Return the [x, y] coordinate for the center point of the cell that contains the specified text.  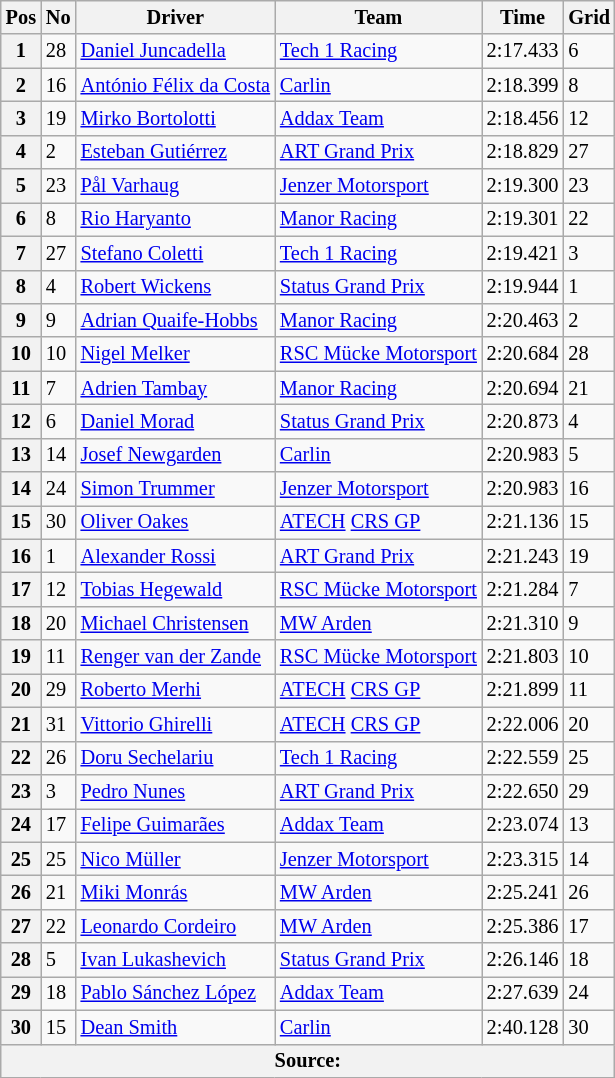
2:26.146 [523, 960]
Roberto Merhi [176, 690]
2:20.873 [523, 421]
2:18.456 [523, 118]
Grid [589, 17]
Stefano Coletti [176, 253]
Daniel Juncadella [176, 51]
2:20.684 [523, 354]
No [58, 17]
Nigel Melker [176, 354]
Tobias Hegewald [176, 589]
Esteban Gutiérrez [176, 152]
Rio Haryanto [176, 219]
António Félix da Costa [176, 85]
2:23.315 [523, 859]
Pål Varhaug [176, 186]
Leonardo Cordeiro [176, 926]
2:20.694 [523, 388]
Robert Wickens [176, 287]
31 [58, 724]
Source: [308, 1061]
Doru Sechelariu [176, 758]
2:20.463 [523, 320]
Vittorio Ghirelli [176, 724]
2:19.300 [523, 186]
Pedro Nunes [176, 791]
Ivan Lukashevich [176, 960]
Mirko Bortolotti [176, 118]
2:17.433 [523, 51]
2:21.136 [523, 522]
2:22.559 [523, 758]
2:27.639 [523, 993]
Felipe Guimarães [176, 825]
2:23.074 [523, 825]
2:21.284 [523, 589]
Miki Monrás [176, 892]
2:18.399 [523, 85]
Michael Christensen [176, 623]
2:19.301 [523, 219]
2:19.944 [523, 287]
2:18.829 [523, 152]
Josef Newgarden [176, 455]
2:21.243 [523, 556]
2:19.421 [523, 253]
Daniel Morad [176, 421]
Pos [21, 17]
Oliver Oakes [176, 522]
2:21.310 [523, 623]
2:22.650 [523, 791]
Pablo Sánchez López [176, 993]
2:22.006 [523, 724]
2:40.128 [523, 1027]
Dean Smith [176, 1027]
Alexander Rossi [176, 556]
2:25.241 [523, 892]
Team [378, 17]
Simon Trummer [176, 489]
2:25.386 [523, 926]
Adrien Tambay [176, 388]
Driver [176, 17]
Adrian Quaife-Hobbs [176, 320]
Nico Müller [176, 859]
Time [523, 17]
Renger van der Zande [176, 657]
2:21.803 [523, 657]
2:21.899 [523, 690]
